From the cell containing the given text, extract its center point as [x, y] coordinate. 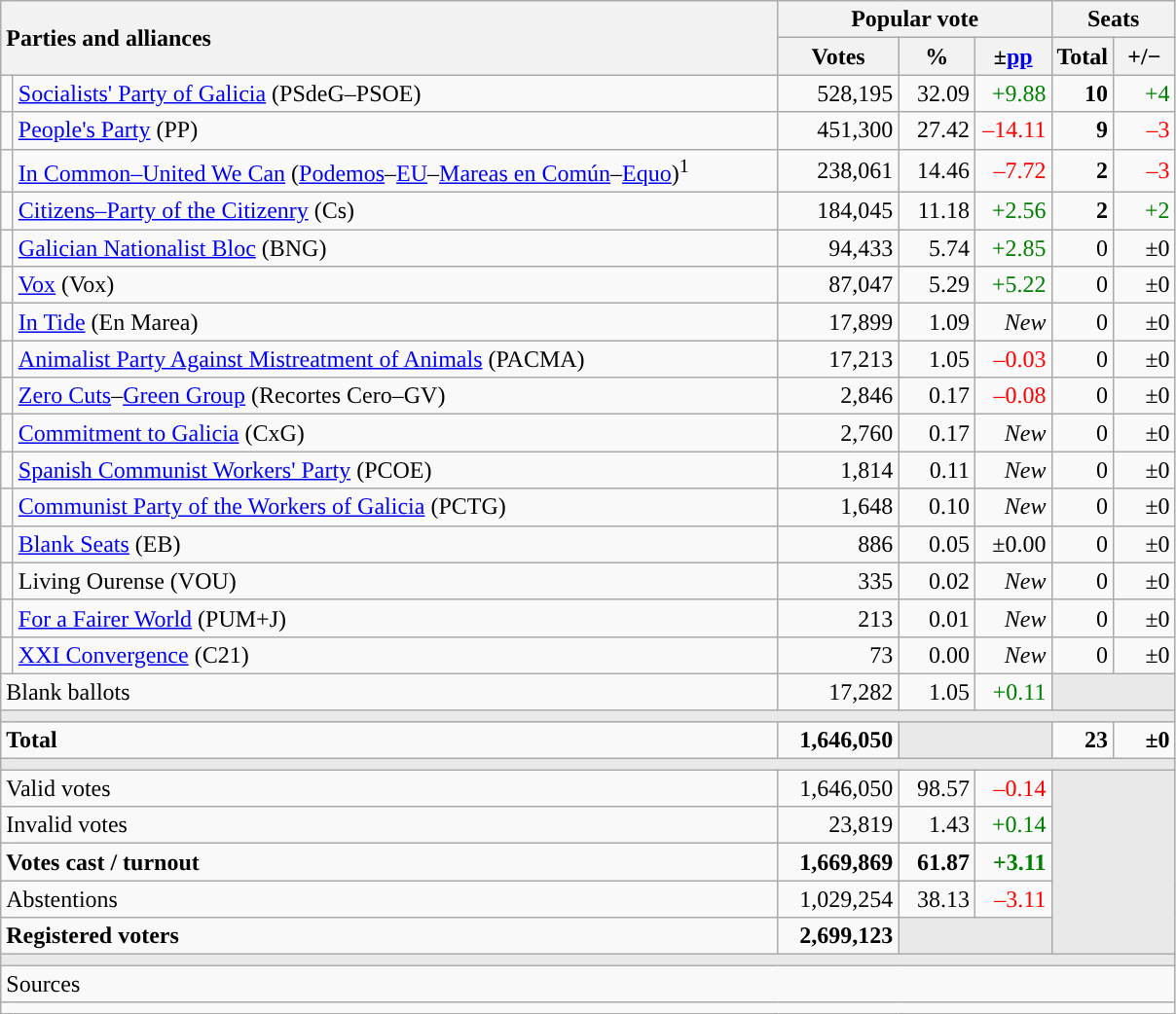
–14.11 [1012, 130]
Socialists' Party of Galicia (PSdeG–PSOE) [395, 93]
Sources [588, 984]
Abstentions [389, 899]
94,433 [838, 248]
73 [838, 655]
0.00 [937, 655]
238,061 [838, 171]
–0.08 [1012, 396]
9 [1083, 130]
1,669,869 [838, 862]
27.42 [937, 130]
14.46 [937, 171]
1,814 [838, 470]
+9.88 [1012, 93]
Citizens–Party of the Citizenry (Cs) [395, 211]
87,047 [838, 285]
Living Ourense (VOU) [395, 581]
32.09 [937, 93]
335 [838, 581]
+2 [1145, 211]
Zero Cuts–Green Group (Recortes Cero–GV) [395, 396]
Animalist Party Against Mistreatment of Animals (PACMA) [395, 359]
2,846 [838, 396]
1,029,254 [838, 899]
Invalid votes [389, 825]
Vox (Vox) [395, 285]
+5.22 [1012, 285]
17,282 [838, 692]
–3.11 [1012, 899]
+0.14 [1012, 825]
Parties and alliances [389, 38]
0.01 [937, 618]
184,045 [838, 211]
±pp [1012, 56]
886 [838, 544]
Seats [1114, 19]
0.11 [937, 470]
5.29 [937, 285]
Blank Seats (EB) [395, 544]
Votes [838, 56]
17,899 [838, 322]
Galician Nationalist Bloc (BNG) [395, 248]
+2.85 [1012, 248]
For a Fairer World (PUM+J) [395, 618]
1.09 [937, 322]
–7.72 [1012, 171]
–0.14 [1012, 788]
People's Party (PP) [395, 130]
10 [1083, 93]
2,760 [838, 433]
In Tide (En Marea) [395, 322]
Votes cast / turnout [389, 862]
0.05 [937, 544]
Communist Party of the Workers of Galicia (PCTG) [395, 507]
XXI Convergence (C21) [395, 655]
+4 [1145, 93]
+/− [1145, 56]
Spanish Communist Workers' Party (PCOE) [395, 470]
In Common–United We Can (Podemos–EU–Mareas en Común–Equo)1 [395, 171]
Registered voters [389, 936]
5.74 [937, 248]
+2.56 [1012, 211]
23,819 [838, 825]
0.10 [937, 507]
+0.11 [1012, 692]
±0.00 [1012, 544]
528,195 [838, 93]
1,648 [838, 507]
17,213 [838, 359]
61.87 [937, 862]
–0.03 [1012, 359]
23 [1083, 740]
451,300 [838, 130]
Popular vote [915, 19]
Blank ballots [389, 692]
Commitment to Galicia (CxG) [395, 433]
0.02 [937, 581]
% [937, 56]
+3.11 [1012, 862]
11.18 [937, 211]
1.43 [937, 825]
213 [838, 618]
2,699,123 [838, 936]
Valid votes [389, 788]
38.13 [937, 899]
98.57 [937, 788]
